Return [X, Y] of the center of cell containing provided text 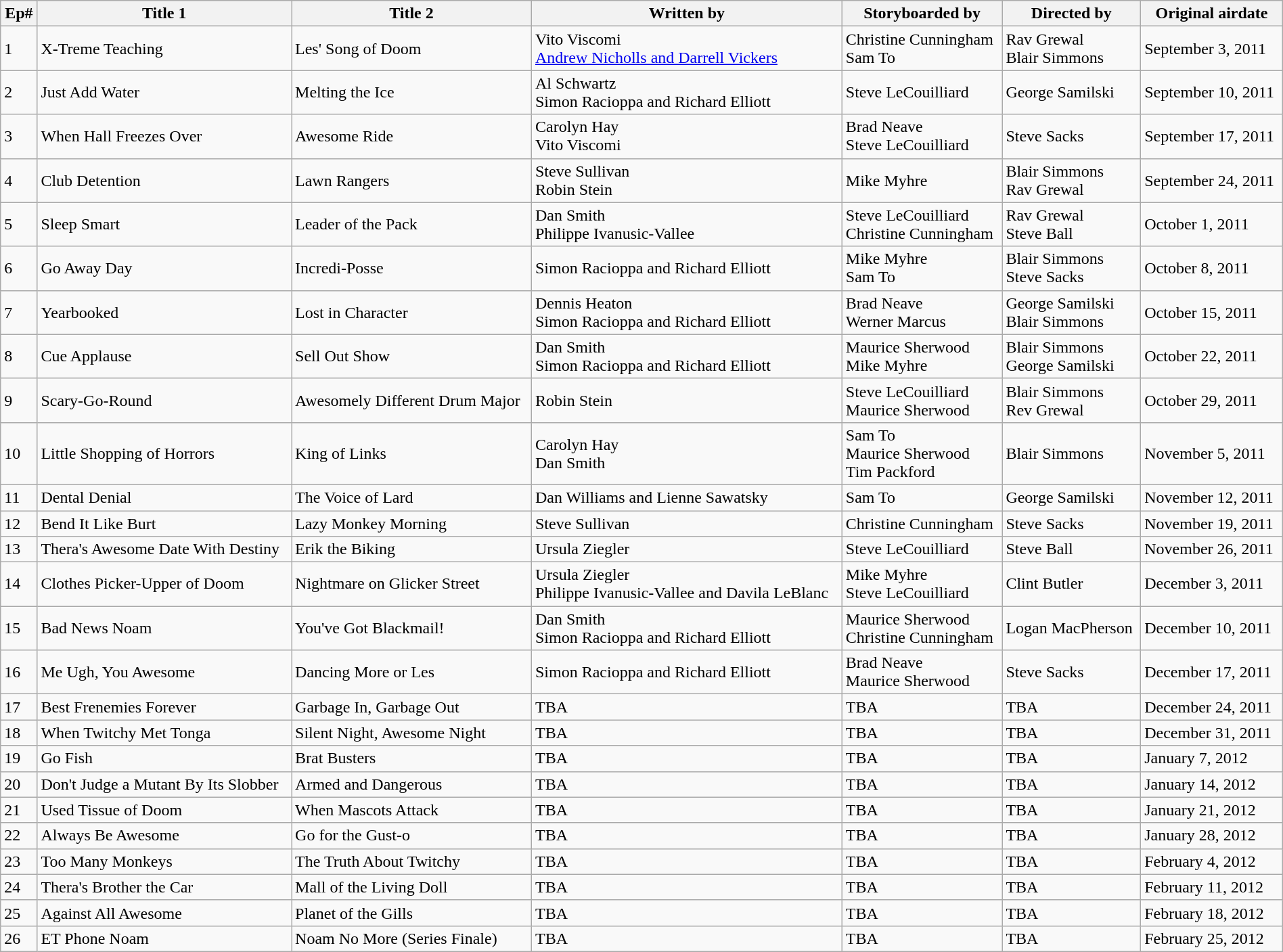
Nightmare on Glicker Street [411, 585]
November 5, 2011 [1212, 453]
Mike Myhre [922, 180]
Original airdate [1212, 14]
Al SchwartzSimon Racioppa and Richard Elliott [686, 92]
Dennis HeatonSimon Racioppa and Richard Elliott [686, 313]
Used Tissue of Doom [164, 810]
November 19, 2011 [1212, 523]
January 21, 2012 [1212, 810]
Dancing More or Les [411, 673]
Mike MyhreSam To [922, 268]
Too Many Monkeys [164, 861]
8 [19, 356]
2 [19, 92]
Mall of the Living Doll [411, 887]
September 17, 2011 [1212, 137]
Leader of the Pack [411, 225]
Dan Williams and Lienne Sawatsky [686, 497]
Against All Awesome [164, 913]
Maurice SherwoodMike Myhre [922, 356]
Noam No More (Series Finale) [411, 938]
Thera's Brother the Car [164, 887]
22 [19, 836]
14 [19, 585]
20 [19, 784]
Clint Butler [1072, 585]
19 [19, 758]
December 3, 2011 [1212, 585]
Blair SimmonsRav Grewal [1072, 180]
ET Phone Noam [164, 938]
December 17, 2011 [1212, 673]
November 12, 2011 [1212, 497]
Mike MyhreSteve LeCouilliard [922, 585]
Lost in Character [411, 313]
7 [19, 313]
Sleep Smart [164, 225]
1 [19, 49]
24 [19, 887]
12 [19, 523]
Melting the Ice [411, 92]
October 1, 2011 [1212, 225]
December 24, 2011 [1212, 707]
Garbage In, Garbage Out [411, 707]
Directed by [1072, 14]
18 [19, 733]
Christine CunninghamSam To [922, 49]
Les' Song of Doom [411, 49]
13 [19, 549]
The Truth About Twitchy [411, 861]
Go for the Gust-o [411, 836]
Sell Out Show [411, 356]
September 24, 2011 [1212, 180]
23 [19, 861]
Little Shopping of Horrors [164, 453]
When Hall Freezes Over [164, 137]
Written by [686, 14]
Go Away Day [164, 268]
November 26, 2011 [1212, 549]
Dental Denial [164, 497]
Go Fish [164, 758]
Don't Judge a Mutant By Its Slobber [164, 784]
Title 1 [164, 14]
Rav GrewalSteve Ball [1072, 225]
Maurice SherwoodChristine Cunningham [922, 628]
Me Ugh, You Awesome [164, 673]
October 29, 2011 [1212, 401]
Always Be Awesome [164, 836]
Brad NeaveSteve LeCouilliard [922, 137]
February 11, 2012 [1212, 887]
Best Frenemies Forever [164, 707]
Storyboarded by [922, 14]
Awesome Ride [411, 137]
Blair Simmons [1072, 453]
5 [19, 225]
Ursula Ziegler [686, 549]
Blair SimmonsSteve Sacks [1072, 268]
Lawn Rangers [411, 180]
Robin Stein [686, 401]
December 10, 2011 [1212, 628]
Yearbooked [164, 313]
You've Got Blackmail! [411, 628]
January 14, 2012 [1212, 784]
January 28, 2012 [1212, 836]
16 [19, 673]
The Voice of Lard [411, 497]
December 31, 2011 [1212, 733]
Blair SimmonsGeorge Samilski [1072, 356]
10 [19, 453]
October 22, 2011 [1212, 356]
11 [19, 497]
Silent Night, Awesome Night [411, 733]
Logan MacPherson [1072, 628]
February 4, 2012 [1212, 861]
Scary-Go-Round [164, 401]
Rav GrewalBlair Simmons [1072, 49]
George SamilskiBlair Simmons [1072, 313]
Steve LeCouilliardMaurice Sherwood [922, 401]
September 3, 2011 [1212, 49]
October 15, 2011 [1212, 313]
Brat Busters [411, 758]
Steve LeCouilliardChristine Cunningham [922, 225]
Incredi-Posse [411, 268]
September 10, 2011 [1212, 92]
Bad News Noam [164, 628]
Planet of the Gills [411, 913]
6 [19, 268]
Steve SullivanRobin Stein [686, 180]
Steve Sullivan [686, 523]
King of Links [411, 453]
Christine Cunningham [922, 523]
Brad NeaveMaurice Sherwood [922, 673]
Steve Ball [1072, 549]
Ep# [19, 14]
3 [19, 137]
October 8, 2011 [1212, 268]
February 25, 2012 [1212, 938]
Armed and Dangerous [411, 784]
When Mascots Attack [411, 810]
15 [19, 628]
January 7, 2012 [1212, 758]
Sam ToMaurice SherwoodTim Packford [922, 453]
X-Treme Teaching [164, 49]
Lazy Monkey Morning [411, 523]
9 [19, 401]
Thera's Awesome Date With Destiny [164, 549]
Ursula ZieglerPhilippe Ivanusic-Vallee and Davila LeBlanc [686, 585]
Just Add Water [164, 92]
February 18, 2012 [1212, 913]
4 [19, 180]
25 [19, 913]
Title 2 [411, 14]
Bend It Like Burt [164, 523]
21 [19, 810]
Vito ViscomiAndrew Nicholls and Darrell Vickers [686, 49]
Sam To [922, 497]
Club Detention [164, 180]
Brad NeaveWerner Marcus [922, 313]
Blair SimmonsRev Grewal [1072, 401]
Erik the Biking [411, 549]
Dan SmithPhilippe Ivanusic-Vallee [686, 225]
Carolyn HayDan Smith [686, 453]
Awesomely Different Drum Major [411, 401]
When Twitchy Met Tonga [164, 733]
Clothes Picker-Upper of Doom [164, 585]
Cue Applause [164, 356]
17 [19, 707]
26 [19, 938]
Carolyn HayVito Viscomi [686, 137]
